Return the [X, Y] coordinate for the center point of the cell that contains the specified text.  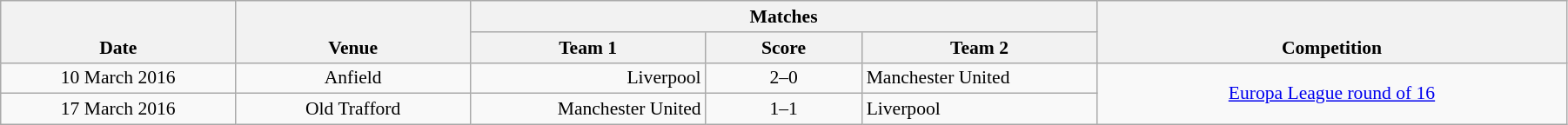
Date [118, 31]
1–1 [784, 109]
Venue [353, 31]
Old Trafford [353, 109]
Europa League round of 16 [1332, 94]
2–0 [784, 78]
Anfield [353, 78]
Team 1 [588, 48]
Matches [784, 16]
Team 2 [980, 48]
Score [784, 48]
10 March 2016 [118, 78]
17 March 2016 [118, 109]
Competition [1332, 31]
